Search for the cell housing the specified text and yield its [x, y] center coordinate. 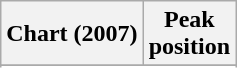
Peakposition [189, 34]
Chart (2007) [72, 34]
